Pinpoint the cell where the given text exists, returning its [X, Y] midpoint coordinate. 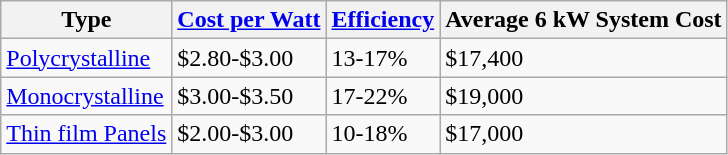
Type [86, 20]
Average 6 kW System Cost [584, 20]
Polycrystalline [86, 58]
Monocrystalline [86, 96]
$17,000 [584, 134]
Cost per Watt [249, 20]
$2.80-$3.00 [249, 58]
Efficiency [383, 20]
$19,000 [584, 96]
$2.00-$3.00 [249, 134]
13-17% [383, 58]
$17,400 [584, 58]
17-22% [383, 96]
10-18% [383, 134]
$3.00-$3.50 [249, 96]
Thin film Panels [86, 134]
